Extract the [x, y] coordinate from the center of the cell holding the provided text.  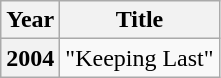
Title [140, 20]
"Keeping Last" [140, 58]
2004 [30, 58]
Year [30, 20]
